Scan for the cell matching the given text and deliver its [x, y] coordinate at center. 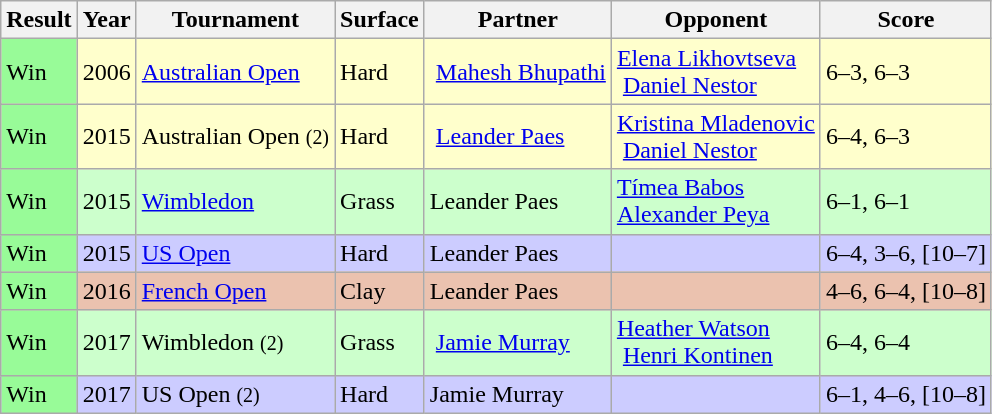
Mahesh Bhupathi [518, 72]
2006 [106, 72]
6–4, 3–6, [10–7] [906, 253]
6–3, 6–3 [906, 72]
Partner [518, 20]
Wimbledon [235, 202]
Tímea Babos Alexander Peya [716, 202]
6–1, 4–6, [10–8] [906, 394]
4–6, 6–4, [10–8] [906, 291]
Clay [380, 291]
Australian Open [235, 72]
French Open [235, 291]
Heather Watson Henri Kontinen [716, 342]
Australian Open (2) [235, 136]
US Open [235, 253]
Kristina Mladenovic Daniel Nestor [716, 136]
Year [106, 20]
6–4, 6–4 [906, 342]
Elena Likhovtseva Daniel Nestor [716, 72]
Tournament [235, 20]
Surface [380, 20]
Opponent [716, 20]
US Open (2) [235, 394]
6–1, 6–1 [906, 202]
Score [906, 20]
Wimbledon (2) [235, 342]
6–4, 6–3 [906, 136]
2016 [106, 291]
Result [39, 20]
